Provide the [x, y] coordinate of the cell's center where the given text is located.  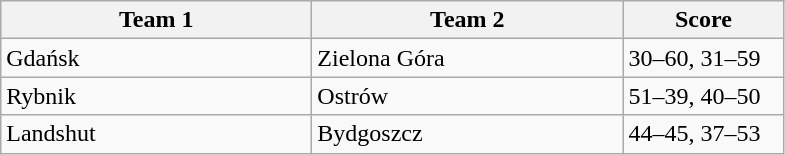
Bydgoszcz [468, 134]
Landshut [156, 134]
51–39, 40–50 [704, 96]
Team 1 [156, 20]
44–45, 37–53 [704, 134]
Team 2 [468, 20]
Rybnik [156, 96]
Gdańsk [156, 58]
Score [704, 20]
Ostrów [468, 96]
30–60, 31–59 [704, 58]
Zielona Góra [468, 58]
